Output the [x, y] coordinate of the center of the cell containing the given text.  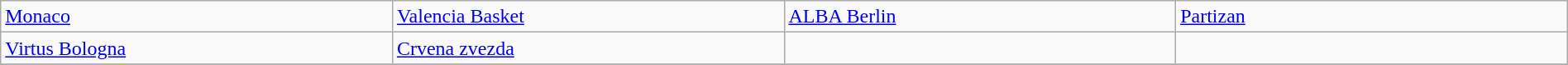
Valencia Basket [588, 17]
Crvena zvezda [588, 48]
ALBA Berlin [980, 17]
Partizan [1372, 17]
Virtus Bologna [197, 48]
Monaco [197, 17]
